Return [X, Y] of the center of cell containing provided text 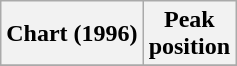
Peakposition [189, 34]
Chart (1996) [72, 34]
